Output the (x, y) coordinate of the center of the cell containing the given text.  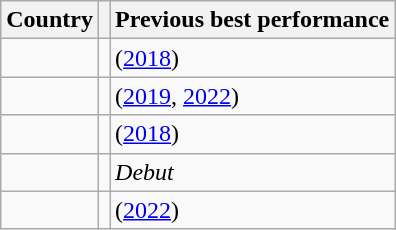
Country (50, 20)
(2022) (252, 210)
Debut (252, 172)
Previous best performance (252, 20)
(2019, 2022) (252, 96)
